Pinpoint the cell where the given text exists, returning its [X, Y] midpoint coordinate. 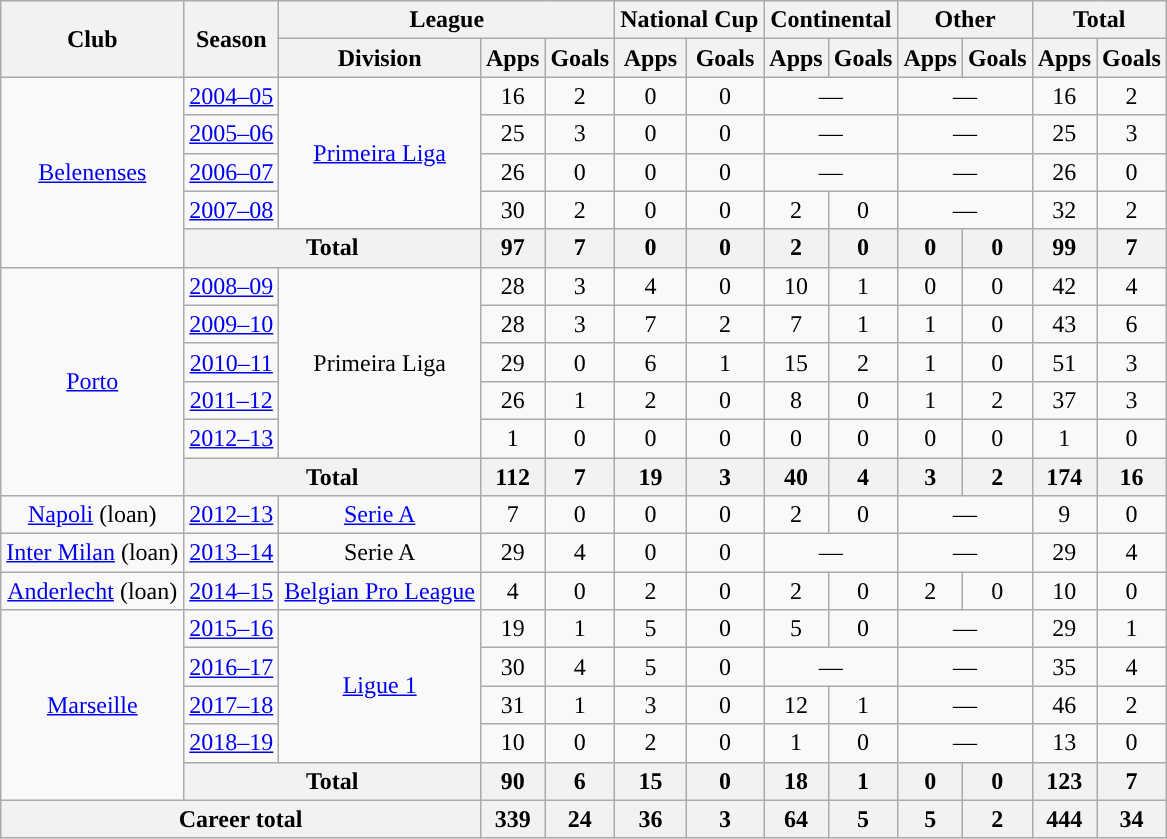
31 [512, 705]
Anderlecht (loan) [92, 591]
37 [1064, 400]
42 [1064, 286]
174 [1064, 477]
Career total [241, 819]
2013–14 [232, 553]
2008–09 [232, 286]
Continental [831, 20]
35 [1064, 667]
2015–16 [232, 629]
2006–07 [232, 172]
99 [1064, 248]
12 [796, 705]
Porto [92, 381]
Club [92, 39]
2018–19 [232, 743]
2004–05 [232, 96]
444 [1064, 819]
Marseille [92, 705]
112 [512, 477]
51 [1064, 362]
36 [651, 819]
90 [512, 781]
2014–15 [232, 591]
2010–11 [232, 362]
64 [796, 819]
2009–10 [232, 324]
24 [580, 819]
339 [512, 819]
34 [1132, 819]
46 [1064, 705]
13 [1064, 743]
2017–18 [232, 705]
40 [796, 477]
Belenenses [92, 172]
2016–17 [232, 667]
Other [965, 20]
18 [796, 781]
2011–12 [232, 400]
2007–08 [232, 210]
97 [512, 248]
League [447, 20]
32 [1064, 210]
Ligue 1 [380, 686]
Napoli (loan) [92, 515]
43 [1064, 324]
Belgian Pro League [380, 591]
Division [380, 58]
123 [1064, 781]
Season [232, 39]
8 [796, 400]
9 [1064, 515]
Inter Milan (loan) [92, 553]
2005–06 [232, 134]
National Cup [690, 20]
